From the cell containing the given text, extract its center point as (x, y) coordinate. 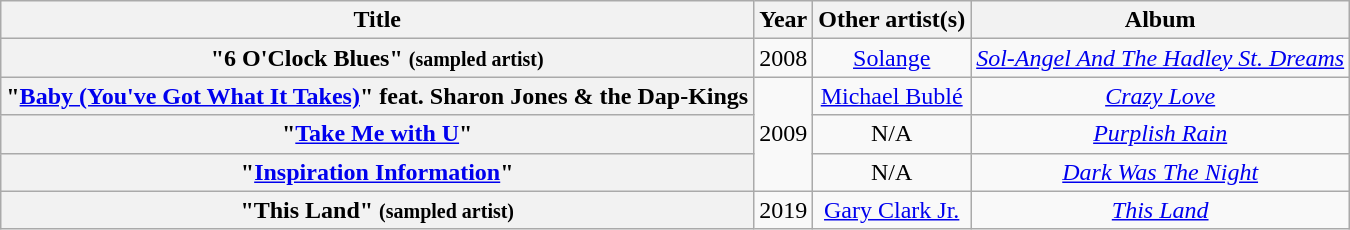
"6 O'Clock Blues" (sampled artist) (378, 58)
Gary Clark Jr. (892, 210)
Sol-Angel And The Hadley St. Dreams (1160, 58)
Purplish Rain (1160, 134)
Album (1160, 20)
2019 (784, 210)
2008 (784, 58)
Dark Was The Night (1160, 172)
"This Land" (sampled artist) (378, 210)
2009 (784, 134)
"Take Me with U" (378, 134)
Solange (892, 58)
"Baby (You've Got What It Takes)" feat. Sharon Jones & the Dap-Kings (378, 96)
Year (784, 20)
"Inspiration Information" (378, 172)
Other artist(s) (892, 20)
This Land (1160, 210)
Michael Bublé (892, 96)
Title (378, 20)
Crazy Love (1160, 96)
